Locate the cell with the specified text and output its (x, y) center coordinate. 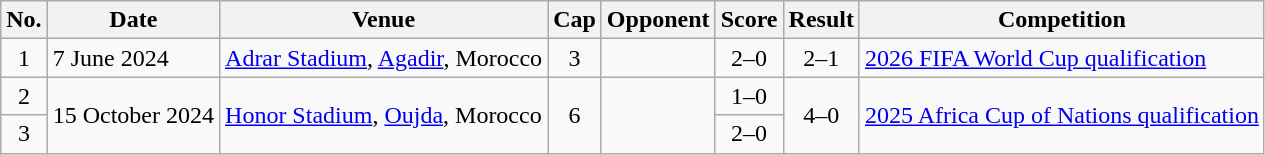
Cap (575, 20)
Score (749, 20)
2 (24, 96)
Opponent (658, 20)
2–1 (821, 58)
1–0 (749, 96)
Honor Stadium, Oujda, Morocco (384, 115)
Date (133, 20)
4–0 (821, 115)
2026 FIFA World Cup qualification (1062, 58)
2025 Africa Cup of Nations qualification (1062, 115)
Competition (1062, 20)
Result (821, 20)
Adrar Stadium, Agadir, Morocco (384, 58)
6 (575, 115)
1 (24, 58)
7 June 2024 (133, 58)
15 October 2024 (133, 115)
No. (24, 20)
Venue (384, 20)
